Output the [x, y] coordinate of the center of the cell containing the given text.  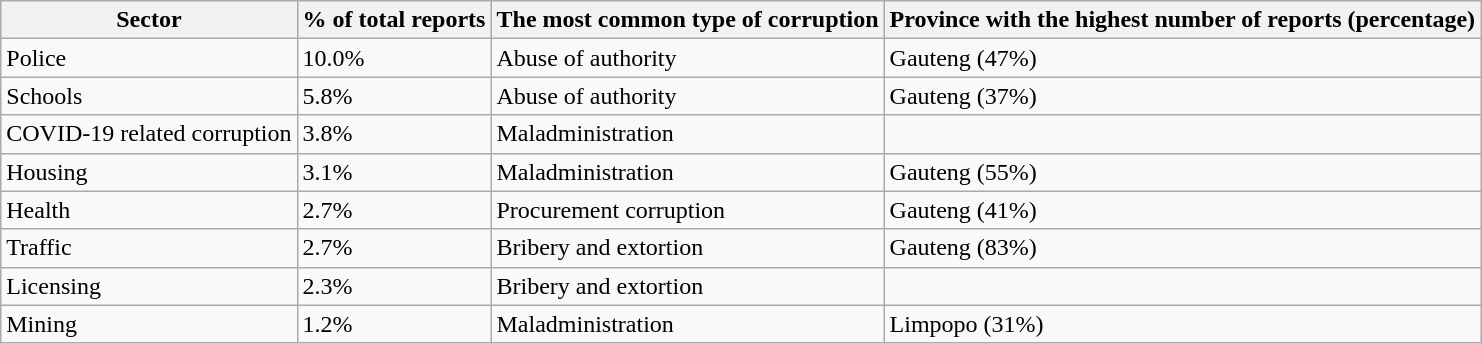
Schools [149, 96]
Health [149, 210]
Procurement corruption [688, 210]
Gauteng (47%) [1182, 58]
Housing [149, 172]
Sector [149, 20]
3.8% [394, 134]
10.0% [394, 58]
Traffic [149, 248]
Limpopo (31%) [1182, 324]
The most common type of corruption [688, 20]
Gauteng (55%) [1182, 172]
Licensing [149, 286]
Gauteng (37%) [1182, 96]
% of total reports [394, 20]
Mining [149, 324]
2.3% [394, 286]
1.2% [394, 324]
Police [149, 58]
3.1% [394, 172]
5.8% [394, 96]
Province with the highest number of reports (percentage) [1182, 20]
Gauteng (41%) [1182, 210]
COVID-19 related corruption [149, 134]
Gauteng (83%) [1182, 248]
